Identify which cell holds the provided text, then report its (X, Y) central coordinate. 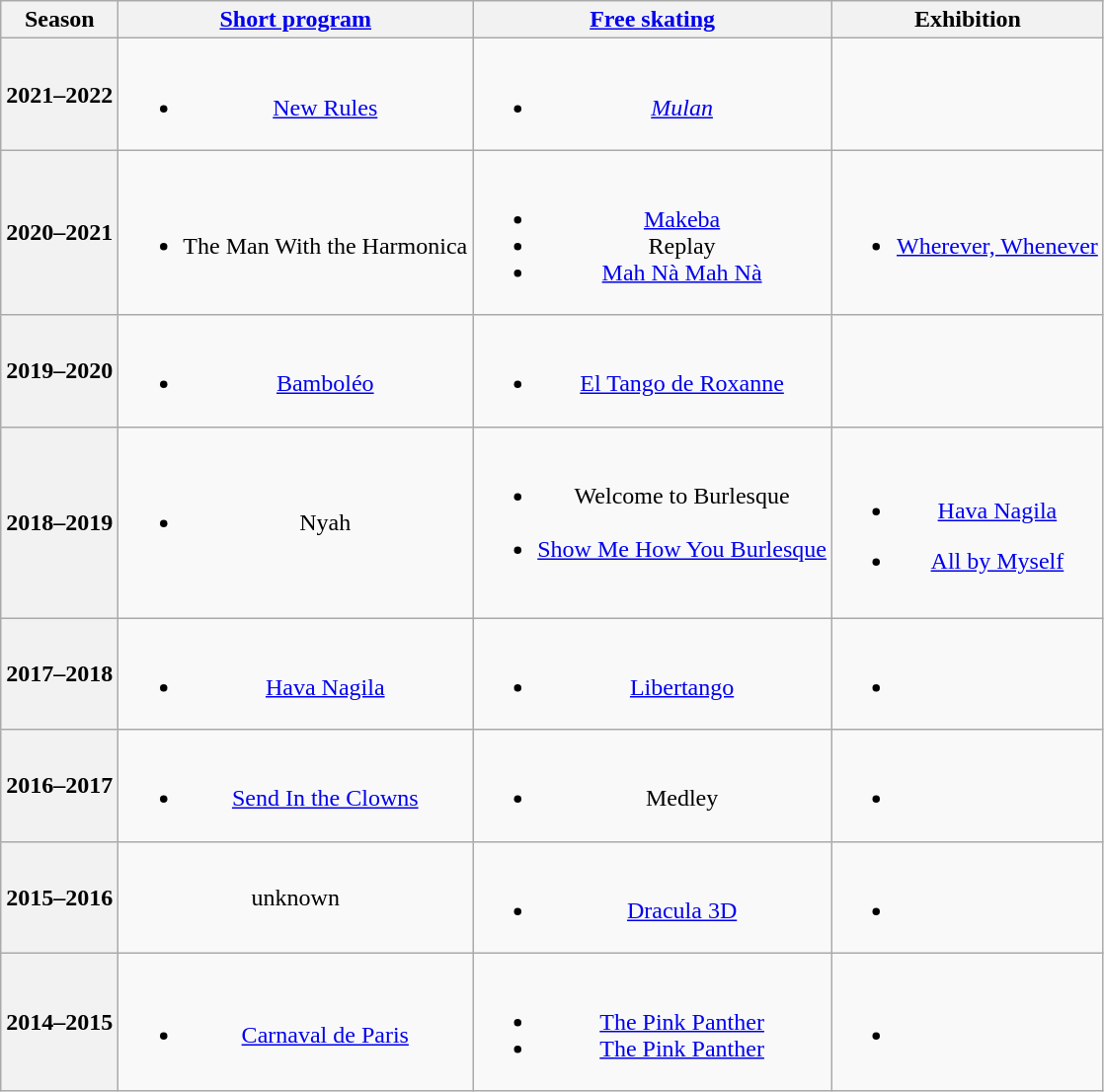
Nyah (296, 522)
New Rules (296, 95)
Libertango (653, 673)
2015–2016 (59, 897)
unknown (296, 897)
The Man With the Harmonica (296, 233)
Hava Nagila (296, 673)
Hava Nagila All by Myself (968, 522)
2016–2017 (59, 786)
2014–2015 (59, 1022)
Medley (653, 786)
The Pink Panther The Pink Panther (653, 1022)
Season (59, 20)
2021–2022 (59, 95)
Dracula 3D (653, 897)
2017–2018 (59, 673)
Carnaval de Paris (296, 1022)
Welcome to Burlesque Show Me How You Burlesque (653, 522)
2018–2019 (59, 522)
Free skating (653, 20)
2019–2020 (59, 371)
Bamboléo (296, 371)
2020–2021 (59, 233)
Send In the Clowns (296, 786)
Exhibition (968, 20)
Mulan (653, 95)
Short program (296, 20)
Wherever, Whenever (968, 233)
El Tango de Roxanne (653, 371)
Makeba Replay Mah Nà Mah Nà (653, 233)
